From the cell containing the given text, extract its center point as (x, y) coordinate. 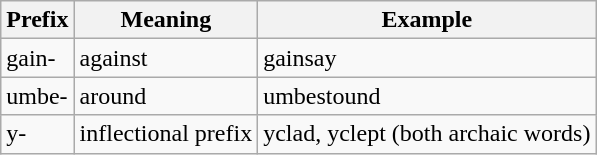
yclad, yclept (both archaic words) (427, 134)
gainsay (427, 58)
Prefix (38, 20)
y- (38, 134)
Example (427, 20)
against (166, 58)
inflectional prefix (166, 134)
gain- (38, 58)
Meaning (166, 20)
umbestound (427, 96)
umbe- (38, 96)
around (166, 96)
